Determine the (x, y) coordinate at the center of the cell enclosing the given text.  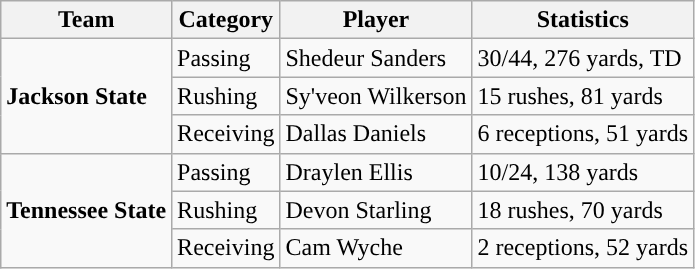
Statistics (583, 20)
Draylen Ellis (376, 172)
Player (376, 20)
Category (226, 20)
15 rushes, 81 yards (583, 96)
18 rushes, 70 yards (583, 210)
Team (86, 20)
Devon Starling (376, 210)
30/44, 276 yards, TD (583, 58)
Shedeur Sanders (376, 58)
Dallas Daniels (376, 134)
Tennessee State (86, 210)
10/24, 138 yards (583, 172)
Sy'veon Wilkerson (376, 96)
Cam Wyche (376, 248)
2 receptions, 52 yards (583, 248)
6 receptions, 51 yards (583, 134)
Jackson State (86, 96)
